Scan for the cell matching the given text and deliver its (X, Y) coordinate at center. 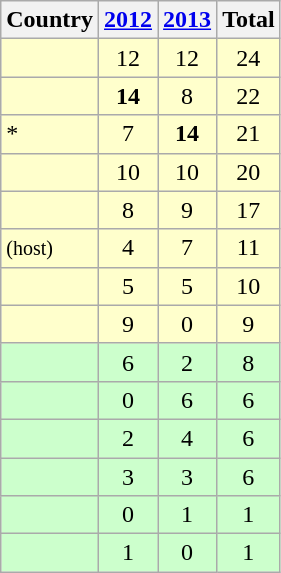
22 (249, 96)
Total (249, 20)
11 (249, 248)
20 (249, 172)
(host) (50, 248)
24 (249, 58)
2012 (128, 20)
17 (249, 210)
2013 (188, 20)
* (50, 134)
21 (249, 134)
Country (50, 20)
